Identify which cell holds the provided text, then report its [X, Y] central coordinate. 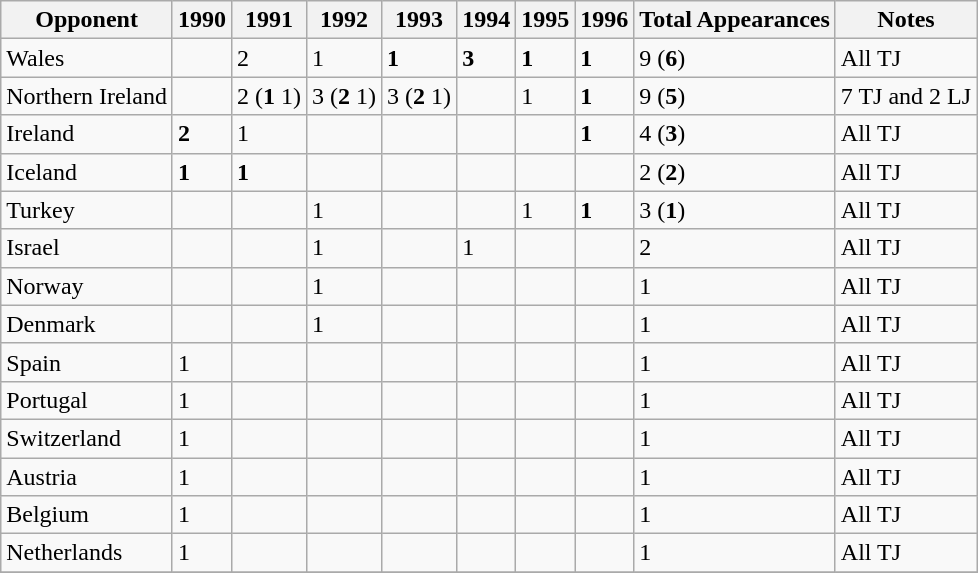
Turkey [87, 210]
Austria [87, 477]
Ireland [87, 134]
Spain [87, 362]
1996 [604, 20]
3 (1) [735, 210]
1993 [420, 20]
2 (2) [735, 172]
Denmark [87, 324]
Belgium [87, 515]
Opponent [87, 20]
1994 [486, 20]
Northern Ireland [87, 96]
Total Appearances [735, 20]
Norway [87, 286]
1992 [344, 20]
1990 [202, 20]
Wales [87, 58]
1995 [546, 20]
Portugal [87, 400]
7 TJ and 2 LJ [906, 96]
4 (3) [735, 134]
3 [486, 58]
Notes [906, 20]
Switzerland [87, 438]
Netherlands [87, 553]
1991 [268, 20]
9 (5) [735, 96]
Israel [87, 248]
2 (1 1) [268, 96]
9 (6) [735, 58]
Iceland [87, 172]
